Determine the (x, y) coordinate at the center of the cell enclosing the given text.  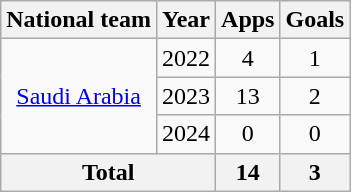
Apps (248, 20)
2 (315, 96)
3 (315, 172)
Saudi Arabia (79, 96)
Year (186, 20)
Total (108, 172)
2023 (186, 96)
14 (248, 172)
Goals (315, 20)
1 (315, 58)
2024 (186, 134)
4 (248, 58)
2022 (186, 58)
National team (79, 20)
13 (248, 96)
